Determine the (X, Y) coordinate at the center of the cell enclosing the given text.  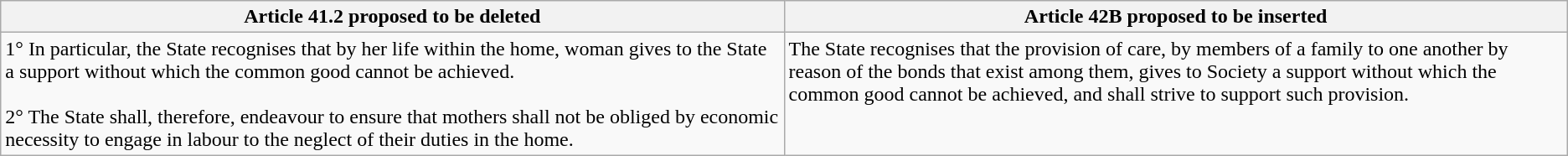
Article 41.2 proposed to be deleted (392, 17)
Article 42B proposed to be inserted (1176, 17)
